Scan for the cell matching the given text and deliver its [x, y] coordinate at center. 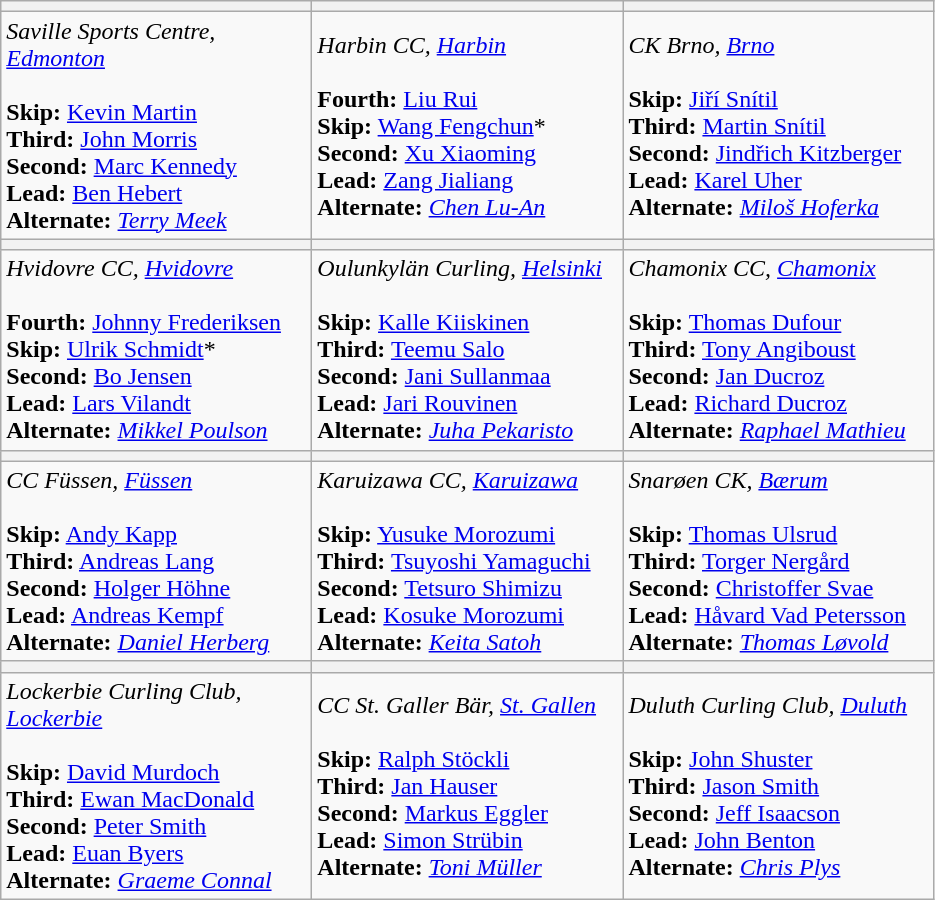
Saville Sports Centre, Edmonton Skip: Kevin Martin Third: John Morris Second: Marc Kennedy Lead: Ben Hebert Alternate: Terry Meek [156, 126]
Snarøen CK, Bærum Skip: Thomas Ulsrud Third: Torger Nergård Second: Christoffer Svae Lead: Håvard Vad Petersson Alternate: Thomas Løvold [778, 561]
Duluth Curling Club, Duluth Skip: John Shuster Third: Jason Smith Second: Jeff Isaacson Lead: John Benton Alternate: Chris Plys [778, 786]
CC Füssen, Füssen Skip: Andy Kapp Third: Andreas Lang Second: Holger Höhne Lead: Andreas Kempf Alternate: Daniel Herberg [156, 561]
Lockerbie Curling Club, Lockerbie Skip: David Murdoch Third: Ewan MacDonald Second: Peter Smith Lead: Euan Byers Alternate: Graeme Connal [156, 786]
Harbin CC, Harbin Fourth: Liu Rui Skip: Wang Fengchun* Second: Xu Xiaoming Lead: Zang Jialiang Alternate: Chen Lu-An [468, 126]
CK Brno, Brno Skip: Jiří Snítil Third: Martin Snítil Second: Jindřich Kitzberger Lead: Karel Uher Alternate: Miloš Hoferka [778, 126]
Oulunkylän Curling, HelsinkiSkip: Kalle Kiiskinen Third: Teemu Salo Second: Jani Sullanmaa Lead: Jari Rouvinen Alternate: Juha Pekaristo [468, 350]
Karuizawa CC, KaruizawaSkip: Yusuke Morozumi Third: Tsuyoshi Yamaguchi Second: Tetsuro Shimizu Lead: Kosuke Morozumi Alternate: Keita Satoh [468, 561]
CC St. Galler Bär, St. GallenSkip: Ralph Stöckli Third: Jan Hauser Second: Markus Eggler Lead: Simon Strübin Alternate: Toni Müller [468, 786]
Chamonix CC, Chamonix Skip: Thomas Dufour Third: Tony Angiboust Second: Jan Ducroz Lead: Richard Ducroz Alternate: Raphael Mathieu [778, 350]
Hvidovre CC, Hvidovre Fourth: Johnny Frederiksen Skip: Ulrik Schmidt* Second: Bo Jensen Lead: Lars Vilandt Alternate: Mikkel Poulson [156, 350]
